Locate the cell with the specified text and output its [x, y] center coordinate. 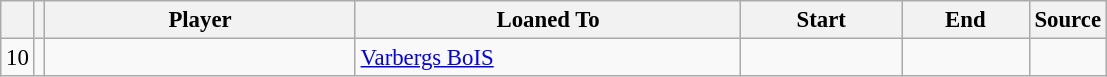
Start [822, 20]
Player [200, 20]
End [966, 20]
10 [18, 58]
Loaned To [548, 20]
Varbergs BoIS [548, 58]
Source [1068, 20]
